Identify which cell holds the provided text, then report its [X, Y] central coordinate. 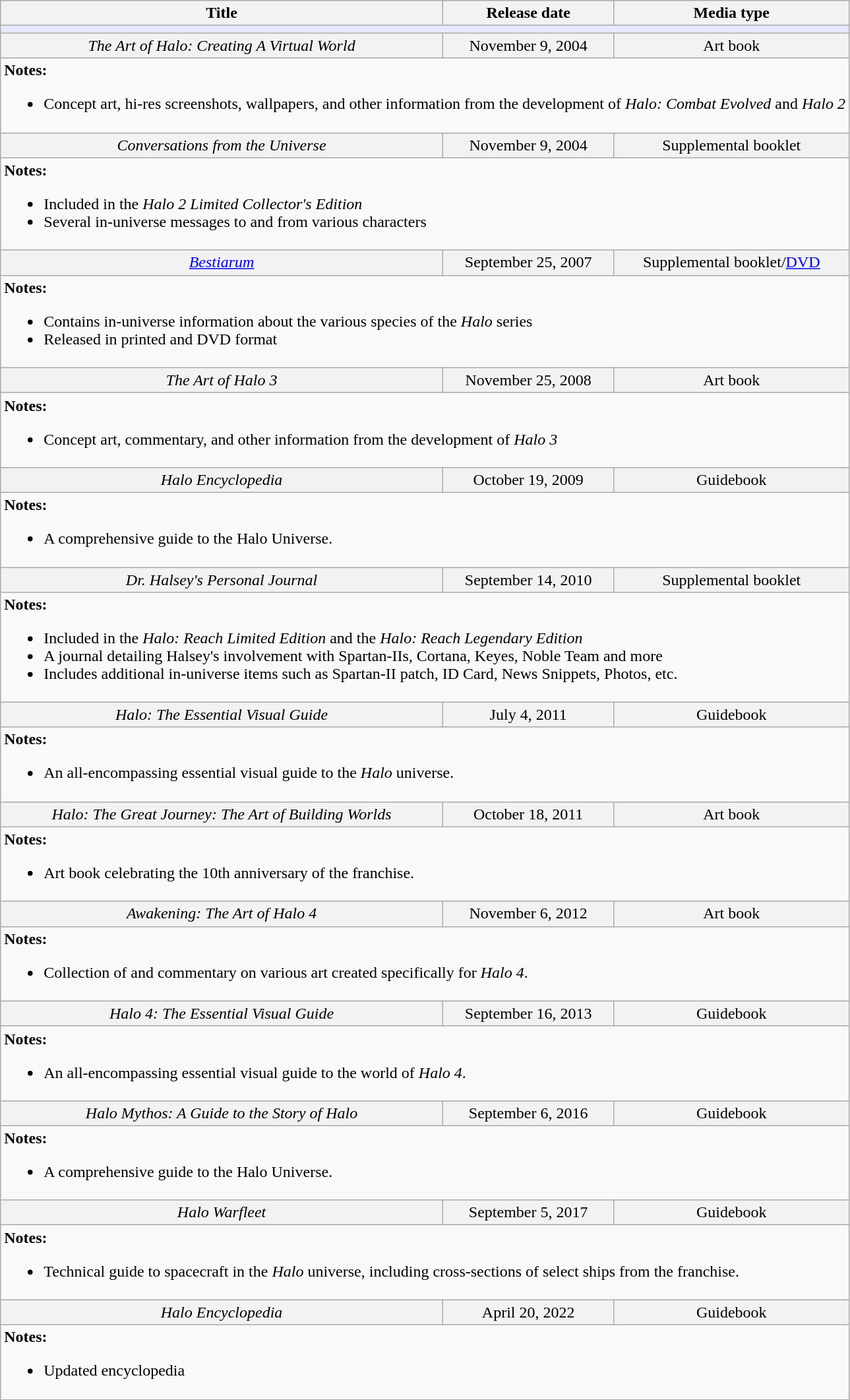
Notes:Concept art, commentary, and other information from the development of Halo 3 [425, 430]
September 5, 2017 [528, 1213]
Notes:Art book celebrating the 10th anniversary of the franchise. [425, 864]
Notes:Collection of and commentary on various art created specifically for Halo 4. [425, 963]
Bestiarum [222, 263]
Awakening: The Art of Halo 4 [222, 914]
September 16, 2013 [528, 1013]
The Art of Halo 3 [222, 380]
Notes:Updated encyclopedia [425, 1362]
Title [222, 13]
September 25, 2007 [528, 263]
Notes:Included in the Halo 2 Limited Collector's EditionSeveral in-universe messages to and from various characters [425, 204]
Notes:Contains in-universe information about the various species of the Halo seriesReleased in printed and DVD format [425, 321]
Notes:An all-encompassing essential visual guide to the world of Halo 4. [425, 1064]
Halo 4: The Essential Visual Guide [222, 1013]
Halo: The Essential Visual Guide [222, 715]
October 19, 2009 [528, 480]
Dr. Halsey's Personal Journal [222, 580]
September 6, 2016 [528, 1113]
Notes:Concept art, hi-res screenshots, wallpapers, and other information from the development of Halo: Combat Evolved and Halo 2 [425, 95]
Halo: The Great Journey: The Art of Building Worlds [222, 814]
July 4, 2011 [528, 715]
The Art of Halo: Creating A Virtual World [222, 46]
October 18, 2011 [528, 814]
November 25, 2008 [528, 380]
Notes:Technical guide to spacecraft in the Halo universe, including cross-sections of select ships from the franchise. [425, 1263]
Media type [732, 13]
April 20, 2022 [528, 1312]
September 14, 2010 [528, 580]
Release date [528, 13]
Halo Mythos: A Guide to the Story of Halo [222, 1113]
Halo Warfleet [222, 1213]
Supplemental booklet/DVD [732, 263]
November 6, 2012 [528, 914]
Notes:An all-encompassing essential visual guide to the Halo universe. [425, 764]
Conversations from the Universe [222, 145]
